Scan for the cell matching the given text and deliver its [x, y] coordinate at center. 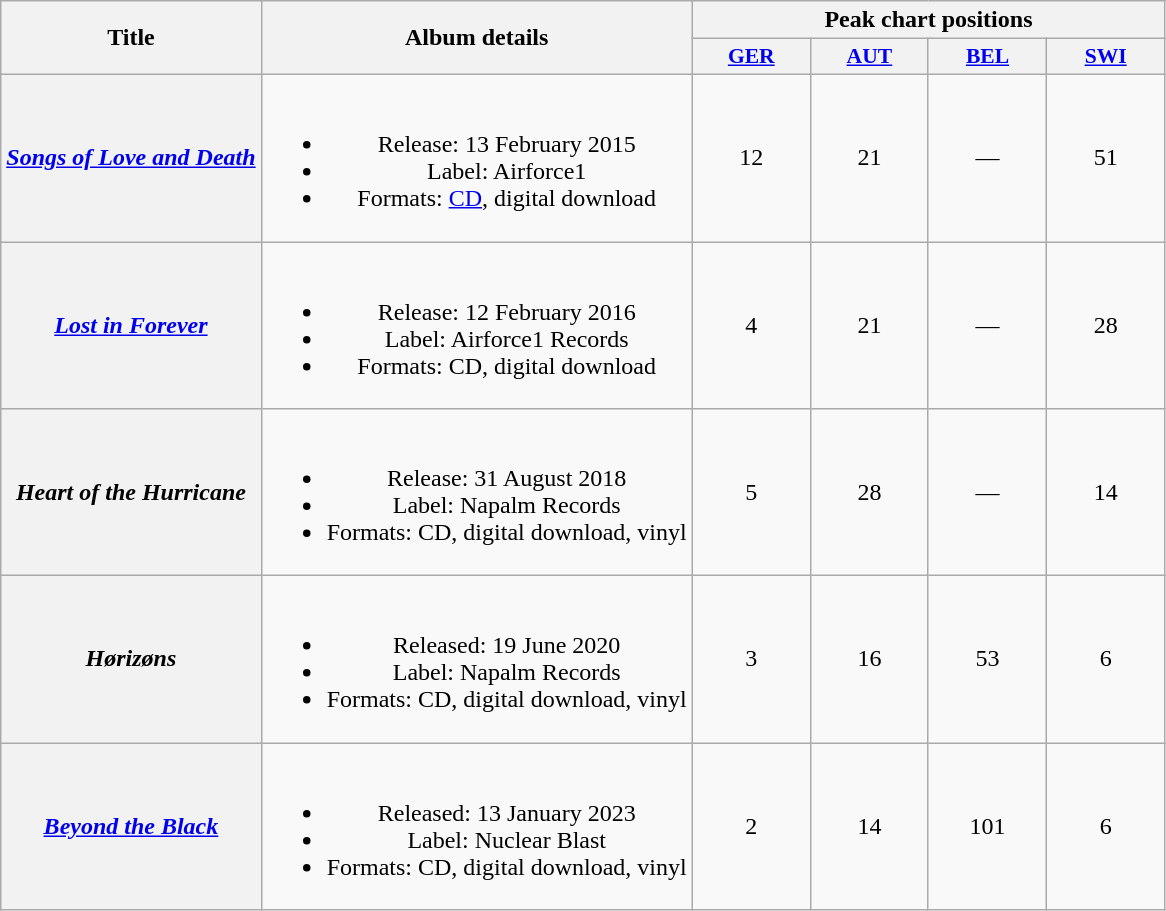
Title [131, 38]
3 [751, 660]
AUT [869, 57]
Beyond the Black [131, 826]
GER [751, 57]
Peak chart positions [928, 20]
Released: 13 January 2023Label: Nuclear BlastFormats: CD, digital download, vinyl [476, 826]
Heart of the Hurricane [131, 492]
SWI [1106, 57]
Hørizøns [131, 660]
Release: 13 February 2015Label: Airforce1Formats: CD, digital download [476, 158]
101 [987, 826]
4 [751, 326]
Album details [476, 38]
Songs of Love and Death [131, 158]
Lost in Forever [131, 326]
Release: 31 August 2018Label: Napalm RecordsFormats: CD, digital download, vinyl [476, 492]
12 [751, 158]
2 [751, 826]
BEL [987, 57]
16 [869, 660]
51 [1106, 158]
53 [987, 660]
5 [751, 492]
Released: 19 June 2020Label: Napalm RecordsFormats: CD, digital download, vinyl [476, 660]
Release: 12 February 2016Label: Airforce1 RecordsFormats: CD, digital download [476, 326]
